For the text-containing cell, return its midpoint in [X, Y] coordinate format. 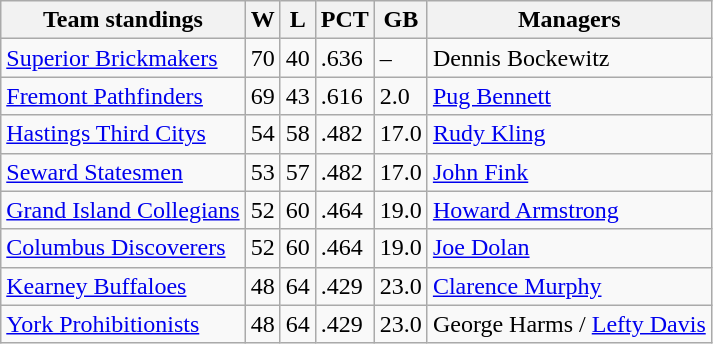
.616 [344, 96]
Kearney Buffaloes [123, 286]
– [400, 58]
Team standings [123, 20]
Clarence Murphy [569, 286]
53 [262, 172]
Howard Armstrong [569, 210]
George Harms / Lefty Davis [569, 324]
Managers [569, 20]
York Prohibitionists [123, 324]
Joe Dolan [569, 248]
57 [298, 172]
69 [262, 96]
Dennis Bockewitz [569, 58]
Rudy Kling [569, 134]
70 [262, 58]
Columbus Discoverers [123, 248]
2.0 [400, 96]
.636 [344, 58]
Seward Statesmen [123, 172]
John Fink [569, 172]
PCT [344, 20]
GB [400, 20]
Fremont Pathfinders [123, 96]
W [262, 20]
Superior Brickmakers [123, 58]
43 [298, 96]
54 [262, 134]
Pug Bennett [569, 96]
Hastings Third Citys [123, 134]
L [298, 20]
58 [298, 134]
Grand Island Collegians [123, 210]
40 [298, 58]
